For the text-containing cell, return its midpoint in [x, y] coordinate format. 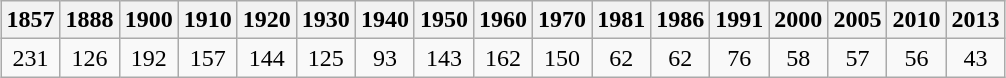
1857 [30, 20]
1960 [502, 20]
1910 [208, 20]
1940 [384, 20]
1888 [90, 20]
1986 [680, 20]
1970 [562, 20]
1950 [444, 20]
1900 [148, 20]
93 [384, 58]
1991 [740, 20]
126 [90, 58]
2010 [916, 20]
2005 [858, 20]
157 [208, 58]
1920 [266, 20]
43 [976, 58]
56 [916, 58]
125 [326, 58]
231 [30, 58]
143 [444, 58]
192 [148, 58]
57 [858, 58]
58 [798, 58]
1981 [622, 20]
144 [266, 58]
2000 [798, 20]
162 [502, 58]
76 [740, 58]
2013 [976, 20]
150 [562, 58]
1930 [326, 20]
